Scan for the cell matching the given text and deliver its (x, y) coordinate at center. 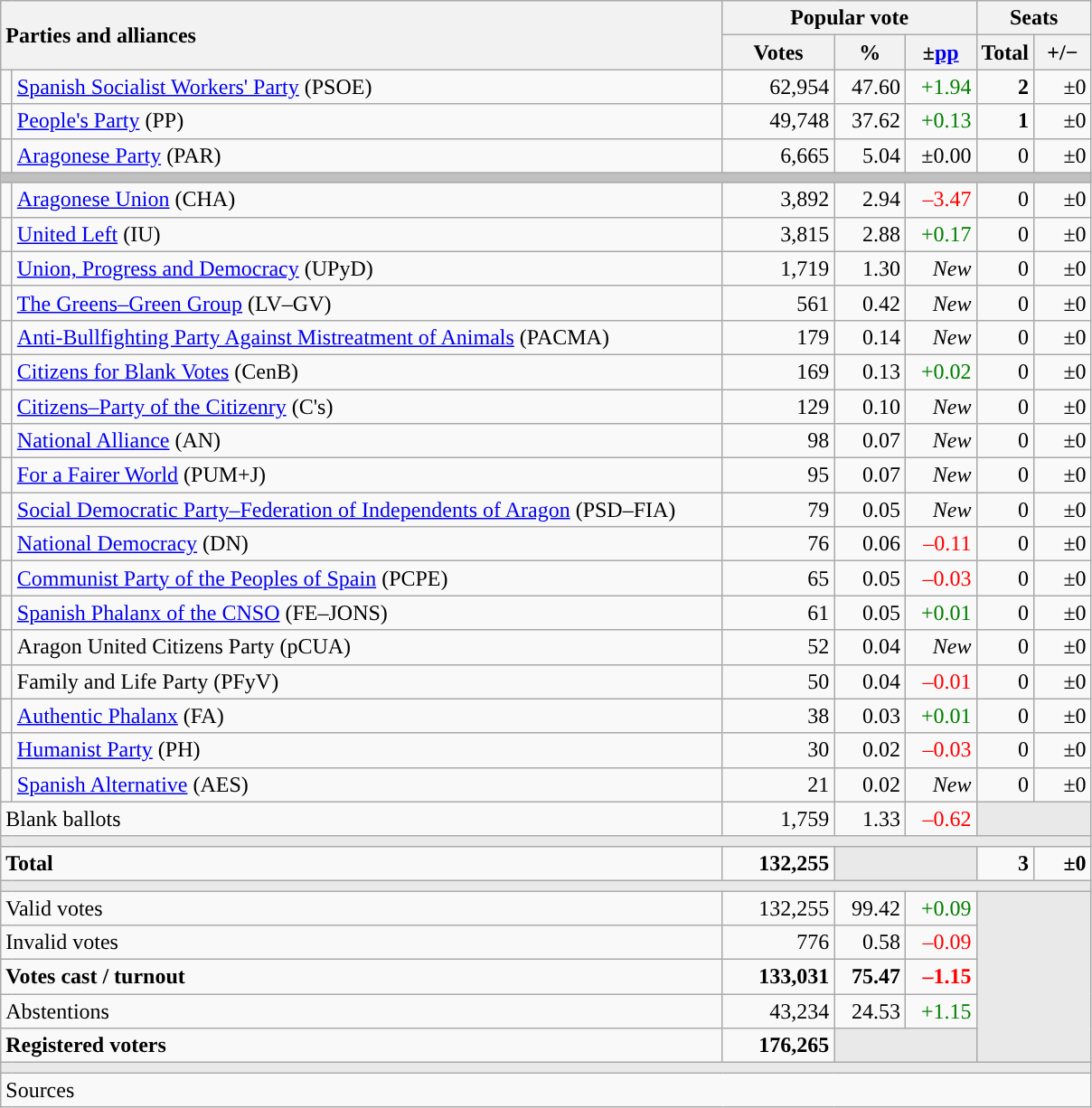
–0.01 (940, 681)
5.04 (870, 155)
0.03 (870, 716)
43,234 (778, 1011)
Spanish Alternative (AES) (367, 784)
38 (778, 716)
0.58 (870, 943)
Social Democratic Party–Federation of Independents of Aragon (PSD–FIA) (367, 510)
National Democracy (DN) (367, 544)
–0.11 (940, 544)
Popular vote (850, 18)
Aragonese Party (PAR) (367, 155)
1 (1005, 121)
+1.15 (940, 1011)
Aragon United Citizens Party (pCUA) (367, 647)
0.13 (870, 371)
75.47 (870, 977)
2.94 (870, 200)
76 (778, 544)
–0.62 (940, 819)
561 (778, 303)
Spanish Socialist Workers' Party (PSOE) (367, 87)
169 (778, 371)
Aragonese Union (CHA) (367, 200)
47.60 (870, 87)
776 (778, 943)
30 (778, 750)
Blank ballots (362, 819)
98 (778, 441)
24.53 (870, 1011)
People's Party (PP) (367, 121)
1,759 (778, 819)
61 (778, 613)
–3.47 (940, 200)
Union, Progress and Democracy (UPyD) (367, 268)
52 (778, 647)
–0.09 (940, 943)
3,892 (778, 200)
+0.02 (940, 371)
176,265 (778, 1046)
Spanish Phalanx of the CNSO (FE–JONS) (367, 613)
National Alliance (AN) (367, 441)
99.42 (870, 908)
2.88 (870, 234)
0.42 (870, 303)
Parties and alliances (362, 35)
Sources (546, 1090)
+1.94 (940, 87)
Votes cast / turnout (362, 977)
Seats (1034, 18)
0.14 (870, 337)
Votes (778, 52)
21 (778, 784)
% (870, 52)
129 (778, 406)
The Greens–Green Group (LV–GV) (367, 303)
For a Fairer World (PUM+J) (367, 475)
79 (778, 510)
±pp (940, 52)
65 (778, 578)
Abstentions (362, 1011)
37.62 (870, 121)
62,954 (778, 87)
–1.15 (940, 977)
Valid votes (362, 908)
133,031 (778, 977)
1.33 (870, 819)
Humanist Party (PH) (367, 750)
Family and Life Party (PFyV) (367, 681)
0.10 (870, 406)
1,719 (778, 268)
3 (1005, 863)
6,665 (778, 155)
Authentic Phalanx (FA) (367, 716)
United Left (IU) (367, 234)
49,748 (778, 121)
Anti-Bullfighting Party Against Mistreatment of Animals (PACMA) (367, 337)
0.06 (870, 544)
1.30 (870, 268)
Communist Party of the Peoples of Spain (PCPE) (367, 578)
3,815 (778, 234)
+0.13 (940, 121)
50 (778, 681)
Invalid votes (362, 943)
95 (778, 475)
179 (778, 337)
2 (1005, 87)
Citizens–Party of the Citizenry (C's) (367, 406)
+0.17 (940, 234)
Registered voters (362, 1046)
+/− (1063, 52)
Citizens for Blank Votes (CenB) (367, 371)
+0.09 (940, 908)
±0.00 (940, 155)
